For the text-containing cell, return its midpoint in [X, Y] coordinate format. 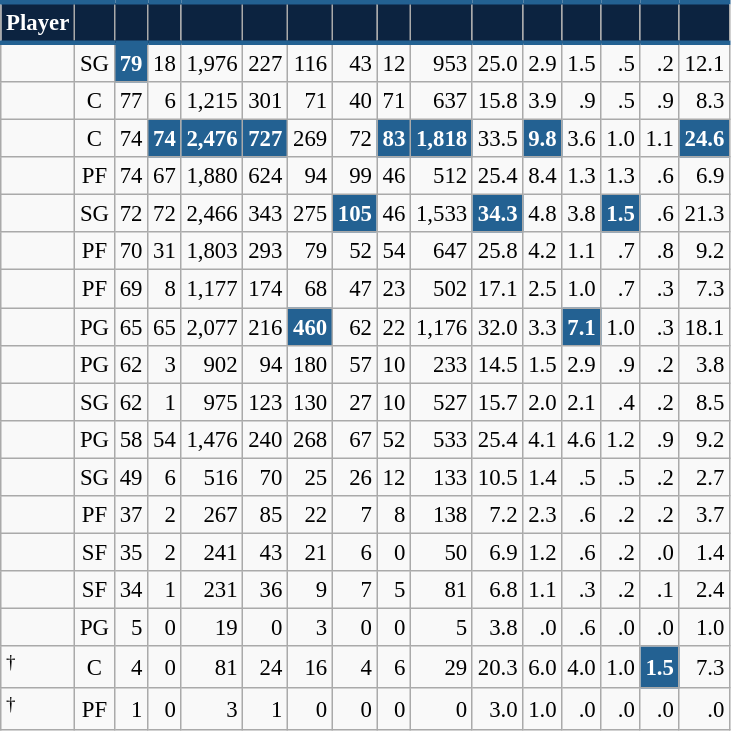
40 [354, 101]
49 [130, 477]
.1 [660, 590]
460 [310, 327]
123 [266, 402]
2.5 [542, 289]
2.1 [582, 402]
19 [212, 627]
4.2 [542, 251]
275 [310, 214]
216 [266, 327]
180 [310, 364]
533 [442, 439]
3.9 [542, 101]
4.8 [542, 214]
1,818 [442, 139]
241 [212, 552]
269 [310, 139]
7.1 [582, 327]
17.1 [497, 289]
23 [394, 289]
138 [442, 515]
7.2 [497, 515]
975 [212, 402]
34.3 [497, 214]
47 [354, 289]
20.3 [497, 667]
8.5 [704, 402]
34 [130, 590]
18.1 [704, 327]
1,476 [212, 439]
37 [130, 515]
9 [310, 590]
116 [310, 62]
99 [354, 176]
15.7 [497, 402]
1,176 [442, 327]
18 [164, 62]
8.3 [704, 101]
10.5 [497, 477]
4.1 [542, 439]
343 [266, 214]
624 [266, 176]
35 [130, 552]
3.0 [497, 709]
2.7 [704, 477]
26 [354, 477]
2,466 [212, 214]
6.8 [497, 590]
29 [442, 667]
8.4 [542, 176]
.4 [620, 402]
24.6 [704, 139]
301 [266, 101]
267 [212, 515]
133 [442, 477]
16 [310, 667]
3.7 [704, 515]
1,215 [212, 101]
2.4 [704, 590]
1,533 [442, 214]
953 [442, 62]
2,077 [212, 327]
1,880 [212, 176]
25.0 [497, 62]
57 [354, 364]
.8 [660, 251]
12.1 [704, 62]
6.0 [542, 667]
1,177 [212, 289]
105 [354, 214]
68 [310, 289]
231 [212, 590]
77 [130, 101]
58 [130, 439]
637 [442, 101]
21.3 [704, 214]
130 [310, 402]
240 [266, 439]
69 [130, 289]
50 [442, 552]
902 [212, 364]
174 [266, 289]
15.8 [497, 101]
9.8 [542, 139]
1,976 [212, 62]
647 [442, 251]
85 [266, 515]
27 [354, 402]
1,803 [212, 251]
36 [266, 590]
4.6 [582, 439]
83 [394, 139]
3.3 [542, 327]
2,476 [212, 139]
14.5 [497, 364]
31 [164, 251]
527 [442, 402]
25 [310, 477]
24 [266, 667]
512 [442, 176]
727 [266, 139]
293 [266, 251]
268 [310, 439]
502 [442, 289]
4.0 [582, 667]
33.5 [497, 139]
516 [212, 477]
2.3 [542, 515]
227 [266, 62]
3.6 [582, 139]
32.0 [497, 327]
Player [38, 22]
233 [442, 364]
21 [310, 552]
25.8 [497, 251]
2.0 [542, 402]
